Output the (x, y) coordinate of the center of the cell containing the given text.  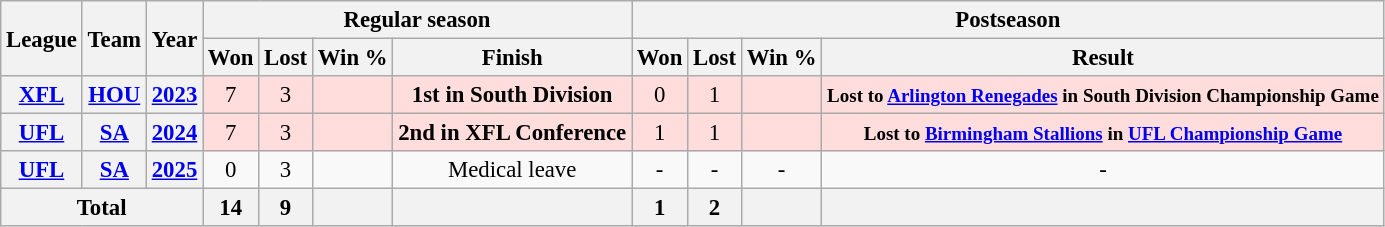
2 (715, 208)
Total (102, 208)
Medical leave (512, 170)
Finish (512, 58)
2023 (174, 95)
HOU (114, 95)
Lost to Birmingham Stallions in UFL Championship Game (1103, 133)
1st in South Division (512, 95)
14 (231, 208)
2024 (174, 133)
9 (286, 208)
XFL (42, 95)
Result (1103, 58)
Year (174, 38)
Regular season (418, 20)
Postseason (1008, 20)
League (42, 38)
2nd in XFL Conference (512, 133)
2025 (174, 170)
Team (114, 38)
Lost to Arlington Renegades in South Division Championship Game (1103, 95)
